Determine the (x, y) coordinate at the center of the cell enclosing the given text.  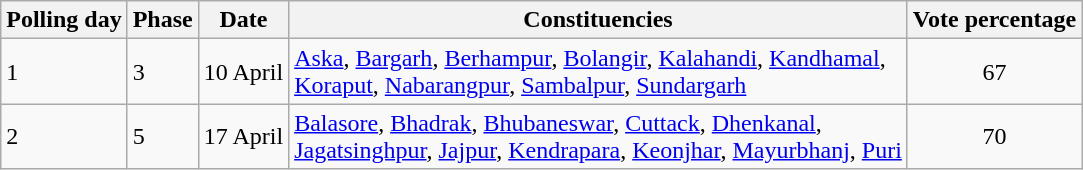
Balasore, Bhadrak, Bhubaneswar, Cuttack, Dhenkanal, Jagatsinghpur, Jajpur, Kendrapara, Keonjhar, Mayurbhanj, Puri (598, 136)
Vote percentage (994, 20)
70 (994, 136)
17 April (243, 136)
67 (994, 72)
3 (162, 72)
5 (162, 136)
Polling day (64, 20)
10 April (243, 72)
2 (64, 136)
Constituencies (598, 20)
1 (64, 72)
Aska, Bargarh, Berhampur, Bolangir, Kalahandi, Kandhamal, Koraput, Nabarangpur, Sambalpur, Sundargarh (598, 72)
Date (243, 20)
Phase (162, 20)
